Identify which cell holds the provided text, then report its [x, y] central coordinate. 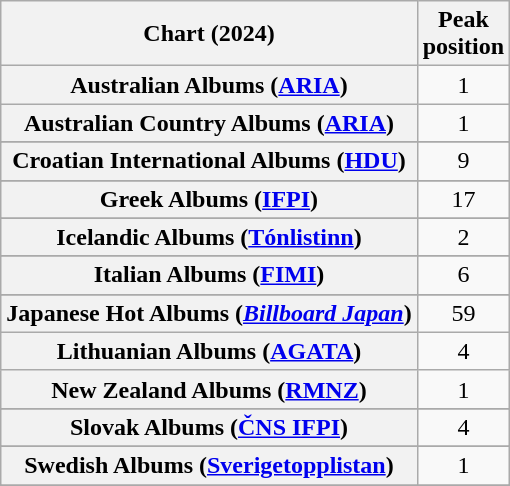
6 [463, 275]
Icelandic Albums (Tónlistinn) [209, 237]
Chart (2024) [209, 34]
9 [463, 161]
59 [463, 313]
Australian Country Albums (ARIA) [209, 123]
Italian Albums (FIMI) [209, 275]
Australian Albums (ARIA) [209, 85]
Japanese Hot Albums (Billboard Japan) [209, 313]
Croatian International Albums (HDU) [209, 161]
Lithuanian Albums (AGATA) [209, 351]
2 [463, 237]
Peakposition [463, 34]
Greek Albums (IFPI) [209, 199]
17 [463, 199]
Slovak Albums (ČNS IFPI) [209, 427]
New Zealand Albums (RMNZ) [209, 389]
Swedish Albums (Sverigetopplistan) [209, 465]
